Provide the (x, y) coordinate of the cell's center where the given text is located.  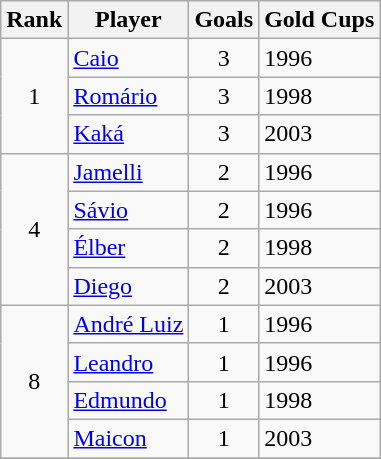
Goals (224, 20)
Maicon (128, 438)
Romário (128, 96)
Sávio (128, 210)
4 (34, 229)
Diego (128, 286)
André Luiz (128, 324)
Player (128, 20)
Rank (34, 20)
Edmundo (128, 400)
Caio (128, 58)
8 (34, 381)
Jamelli (128, 172)
Leandro (128, 362)
Gold Cups (320, 20)
Kaká (128, 134)
Élber (128, 248)
